Determine the [X, Y] coordinate at the center of the cell enclosing the given text.  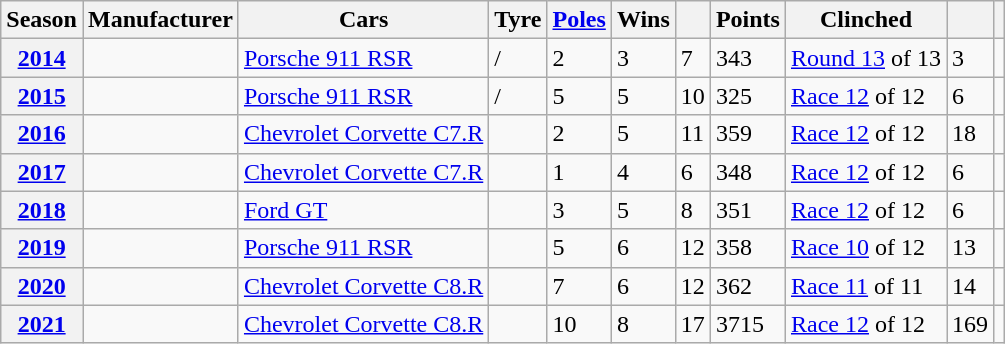
11 [692, 134]
358 [748, 248]
Race 10 of 12 [866, 248]
17 [692, 324]
348 [748, 172]
362 [748, 286]
14 [970, 286]
Points [748, 20]
325 [748, 96]
Cars [363, 20]
1 [579, 172]
359 [748, 134]
2021 [42, 324]
169 [970, 324]
Race 11 of 11 [866, 286]
351 [748, 210]
2015 [42, 96]
Poles [579, 20]
2016 [42, 134]
3715 [748, 324]
4 [643, 172]
2018 [42, 210]
Round 13 of 13 [866, 58]
Wins [643, 20]
13 [970, 248]
2017 [42, 172]
2014 [42, 58]
2020 [42, 286]
Tyre [518, 20]
343 [748, 58]
Manufacturer [160, 20]
Clinched [866, 20]
Ford GT [363, 210]
18 [970, 134]
Season [42, 20]
2019 [42, 248]
